For the text-containing cell, return its midpoint in (x, y) coordinate format. 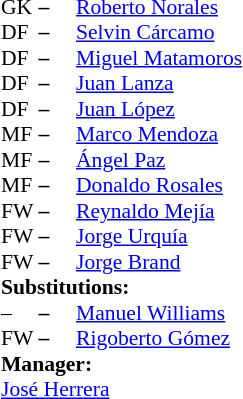
Manager: (122, 364)
Rigoberto Gómez (159, 339)
Donaldo Rosales (159, 185)
Jorge Urquía (159, 237)
Marco Mendoza (159, 135)
Reynaldo Mejía (159, 211)
Juan López (159, 109)
Miguel Matamoros (159, 58)
Juan Lanza (159, 83)
Jorge Brand (159, 262)
Ángel Paz (159, 160)
Manuel Williams (159, 313)
Selvin Cárcamo (159, 33)
Substitutions: (122, 287)
